For the text-containing cell, return its midpoint in (X, Y) coordinate format. 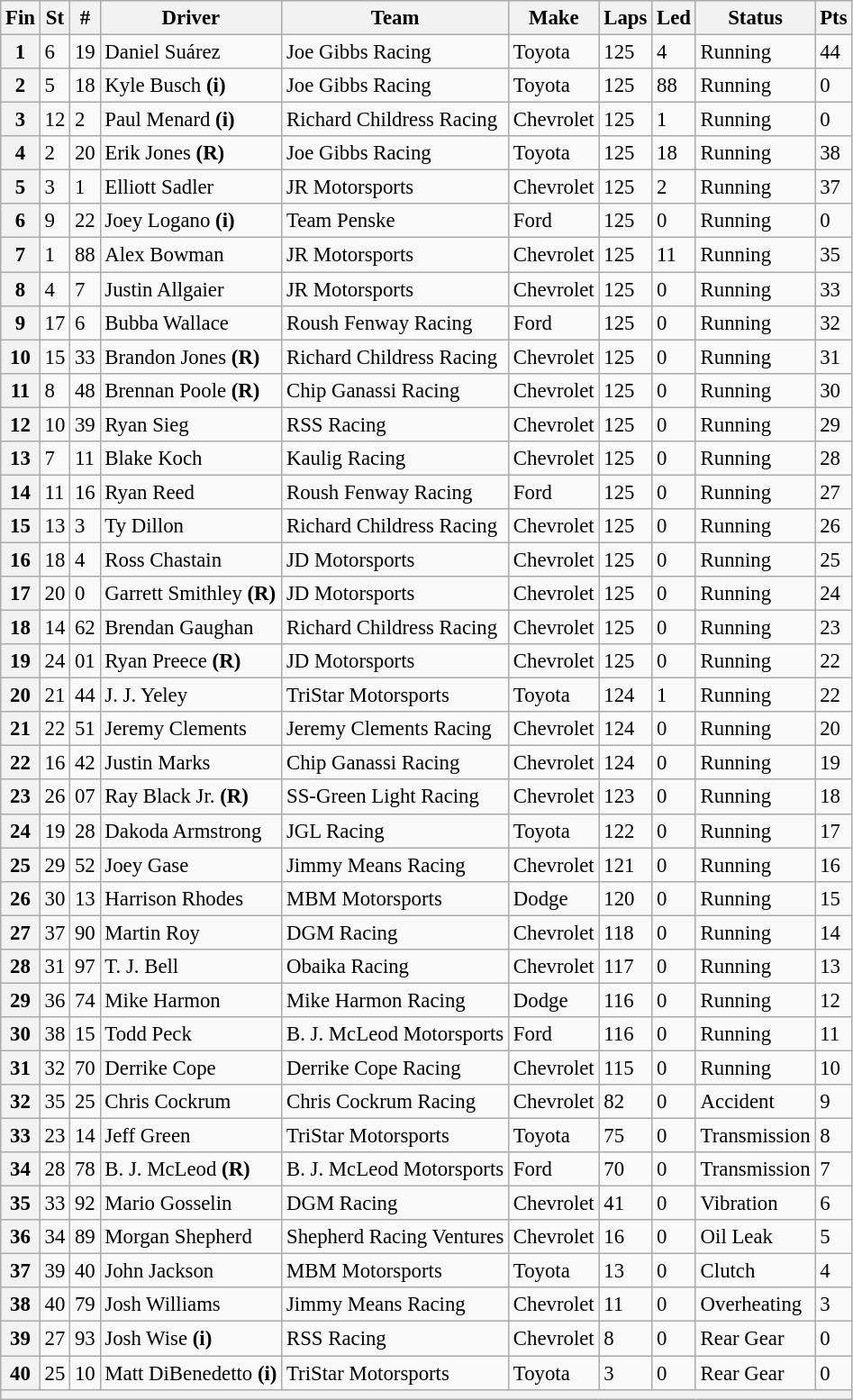
Ray Black Jr. (R) (191, 797)
90 (85, 932)
Ty Dillon (191, 526)
Josh Wise (i) (191, 1339)
Accident (755, 1102)
Joey Logano (i) (191, 221)
SS-Green Light Racing (395, 797)
Joey Gase (191, 865)
52 (85, 865)
78 (85, 1169)
Garrett Smithley (R) (191, 594)
Blake Koch (191, 459)
92 (85, 1204)
Ryan Preece (R) (191, 661)
Todd Peck (191, 1034)
Ryan Sieg (191, 424)
122 (625, 831)
Alex Bowman (191, 255)
Chris Cockrum Racing (395, 1102)
97 (85, 967)
115 (625, 1068)
121 (625, 865)
79 (85, 1305)
Justin Allgaier (191, 289)
Morgan Shepherd (191, 1237)
Kaulig Racing (395, 459)
Make (554, 18)
Derrike Cope Racing (395, 1068)
Jeff Green (191, 1136)
51 (85, 729)
Ryan Reed (191, 492)
62 (85, 628)
Vibration (755, 1204)
Shepherd Racing Ventures (395, 1237)
Justin Marks (191, 763)
Chris Cockrum (191, 1102)
41 (625, 1204)
T. J. Bell (191, 967)
Mike Harmon (191, 1000)
B. J. McLeod (R) (191, 1169)
Fin (21, 18)
Overheating (755, 1305)
Team Penske (395, 221)
118 (625, 932)
74 (85, 1000)
John Jackson (191, 1271)
93 (85, 1339)
# (85, 18)
Kyle Busch (i) (191, 86)
75 (625, 1136)
Erik Jones (R) (191, 153)
Jeremy Clements (191, 729)
07 (85, 797)
Matt DiBenedetto (i) (191, 1373)
Elliott Sadler (191, 187)
120 (625, 898)
Jeremy Clements Racing (395, 729)
J. J. Yeley (191, 695)
01 (85, 661)
Oil Leak (755, 1237)
Team (395, 18)
Bubba Wallace (191, 323)
JGL Racing (395, 831)
Brennan Poole (R) (191, 390)
Laps (625, 18)
Mike Harmon Racing (395, 1000)
Pts (834, 18)
Status (755, 18)
St (54, 18)
Brandon Jones (R) (191, 357)
Dakoda Armstrong (191, 831)
Led (674, 18)
89 (85, 1237)
123 (625, 797)
117 (625, 967)
Ross Chastain (191, 559)
Josh Williams (191, 1305)
82 (625, 1102)
Clutch (755, 1271)
Mario Gosselin (191, 1204)
Martin Roy (191, 932)
Derrike Cope (191, 1068)
48 (85, 390)
Paul Menard (i) (191, 120)
Brendan Gaughan (191, 628)
Obaika Racing (395, 967)
42 (85, 763)
Driver (191, 18)
Harrison Rhodes (191, 898)
Daniel Suárez (191, 52)
